Detect which cell encompasses the target text, then output its (x, y) center coordinate. 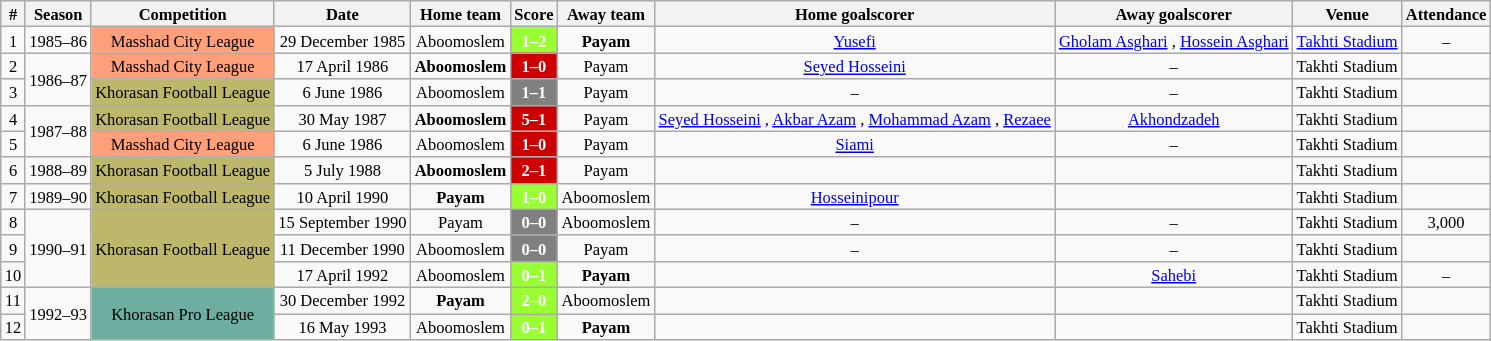
3,000 (1446, 222)
29 December 1985 (342, 40)
1–2 (534, 40)
1990–91 (58, 248)
17 April 1992 (342, 274)
Home team (461, 14)
Siami (854, 144)
Away goalscorer (1174, 14)
Akhondzadeh (1174, 118)
1–1 (534, 92)
Sahebi (1174, 274)
11 December 1990 (342, 248)
Khorasan Pro League (182, 313)
1985–86 (58, 40)
15 September 1990 (342, 222)
16 May 1993 (342, 327)
Date (342, 14)
17 April 1986 (342, 66)
10 April 1990 (342, 196)
1988–89 (58, 170)
9 (14, 248)
2–1 (534, 170)
Score (534, 14)
30 December 1992 (342, 300)
30 May 1987 (342, 118)
3 (14, 92)
Yusefi (854, 40)
1989–90 (58, 196)
12 (14, 327)
2–0 (534, 300)
Seyed Hosseini , Akbar Azam , Mohammad Azam , Rezaee (854, 118)
2 (14, 66)
1986–87 (58, 79)
5–1 (534, 118)
1 (14, 40)
7 (14, 196)
6 (14, 170)
Season (58, 14)
# (14, 14)
Away team (606, 14)
Hosseinipour (854, 196)
Home goalscorer (854, 14)
Attendance (1446, 14)
5 July 1988 (342, 170)
Competition (182, 14)
5 (14, 144)
10 (14, 274)
1992–93 (58, 313)
8 (14, 222)
4 (14, 118)
1987–88 (58, 131)
Gholam Asghari , Hossein Asghari (1174, 40)
Venue (1348, 14)
Seyed Hosseini (854, 66)
11 (14, 300)
